Extract the [x, y] coordinate from the center of the cell holding the provided text.  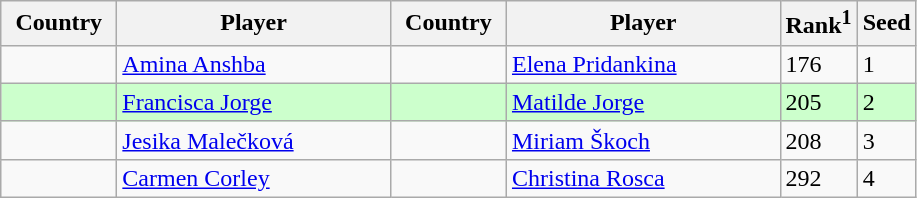
1 [886, 64]
Christina Rosca [643, 178]
Matilde Jorge [643, 102]
Francisca Jorge [254, 102]
205 [818, 102]
Amina Anshba [254, 64]
292 [818, 178]
3 [886, 140]
176 [818, 64]
Rank1 [818, 24]
Seed [886, 24]
208 [818, 140]
Miriam Škoch [643, 140]
Carmen Corley [254, 178]
4 [886, 178]
2 [886, 102]
Jesika Malečková [254, 140]
Elena Pridankina [643, 64]
